Return the (x, y) coordinate for the center point of the cell that contains the specified text.  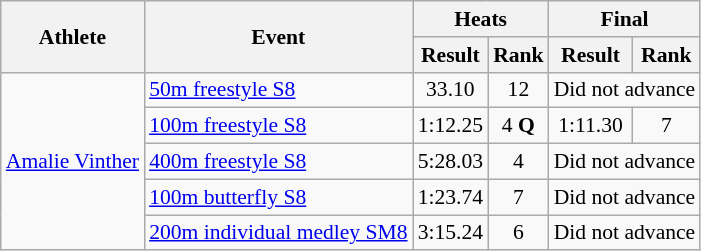
1:11.30 (591, 126)
400m freestyle S8 (278, 162)
100m freestyle S8 (278, 126)
3:15.24 (450, 233)
Heats (481, 19)
Event (278, 36)
1:12.25 (450, 126)
4 (518, 162)
12 (518, 90)
6 (518, 233)
Final (625, 19)
100m butterfly S8 (278, 197)
5:28.03 (450, 162)
200m individual medley SM8 (278, 233)
Athlete (72, 36)
33.10 (450, 90)
1:23.74 (450, 197)
Amalie Vinther (72, 161)
50m freestyle S8 (278, 90)
4 Q (518, 126)
